Identify which cell holds the provided text, then report its [X, Y] central coordinate. 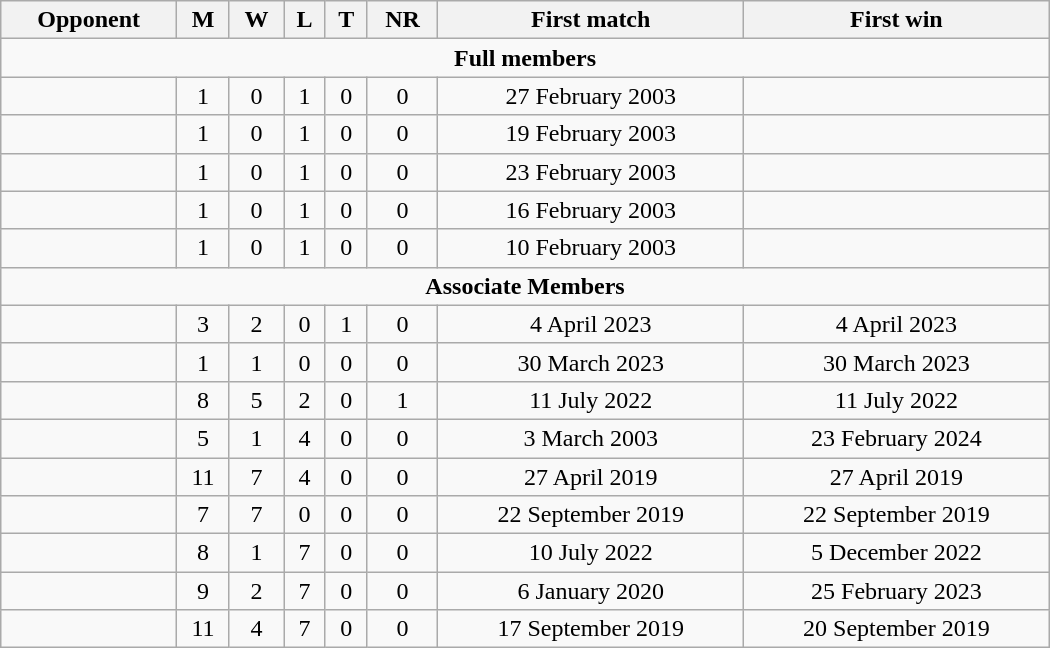
First match [591, 20]
17 September 2019 [591, 629]
W [256, 20]
L [305, 20]
23 February 2024 [897, 438]
20 September 2019 [897, 629]
10 July 2022 [591, 553]
5 December 2022 [897, 553]
3 March 2003 [591, 438]
10 February 2003 [591, 248]
Opponent [89, 20]
23 February 2003 [591, 172]
25 February 2023 [897, 591]
T [346, 20]
Associate Members [525, 286]
M [204, 20]
First win [897, 20]
16 February 2003 [591, 210]
19 February 2003 [591, 134]
27 February 2003 [591, 96]
NR [402, 20]
Full members [525, 58]
9 [204, 591]
6 January 2020 [591, 591]
3 [204, 324]
